Pinpoint the cell where the given text exists, returning its [x, y] midpoint coordinate. 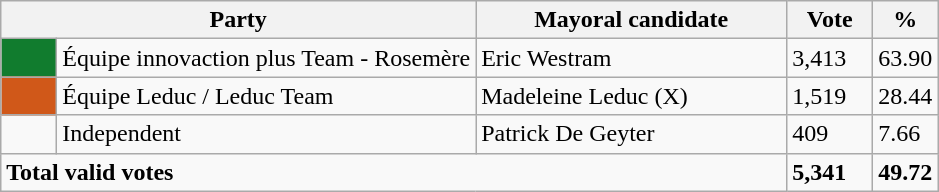
3,413 [830, 58]
Total valid votes [394, 172]
Patrick De Geyter [632, 134]
63.90 [906, 58]
Party [238, 20]
409 [830, 134]
Vote [830, 20]
7.66 [906, 134]
Eric Westram [632, 58]
5,341 [830, 172]
Mayoral candidate [632, 20]
Madeleine Leduc (X) [632, 96]
Équipe Leduc / Leduc Team [266, 96]
% [906, 20]
28.44 [906, 96]
49.72 [906, 172]
Independent [266, 134]
Équipe innovaction plus Team - Rosemère [266, 58]
1,519 [830, 96]
